Search for the cell housing the specified text and yield its (X, Y) center coordinate. 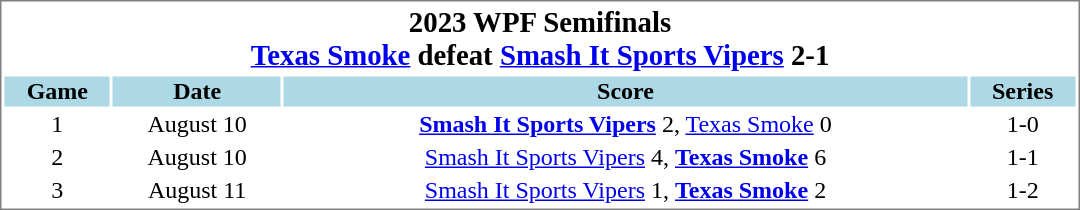
2023 WPF SemifinalsTexas Smoke defeat Smash It Sports Vipers 2-1 (540, 38)
3 (57, 191)
Smash It Sports Vipers 1, Texas Smoke 2 (626, 191)
Series (1023, 91)
Smash It Sports Vipers 2, Texas Smoke 0 (626, 125)
Game (57, 91)
Smash It Sports Vipers 4, Texas Smoke 6 (626, 157)
1 (57, 125)
1-1 (1023, 157)
Score (626, 91)
1-0 (1023, 125)
1-2 (1023, 191)
Date (197, 91)
August 11 (197, 191)
2 (57, 157)
